Output the [x, y] coordinate of the center of the cell containing the given text.  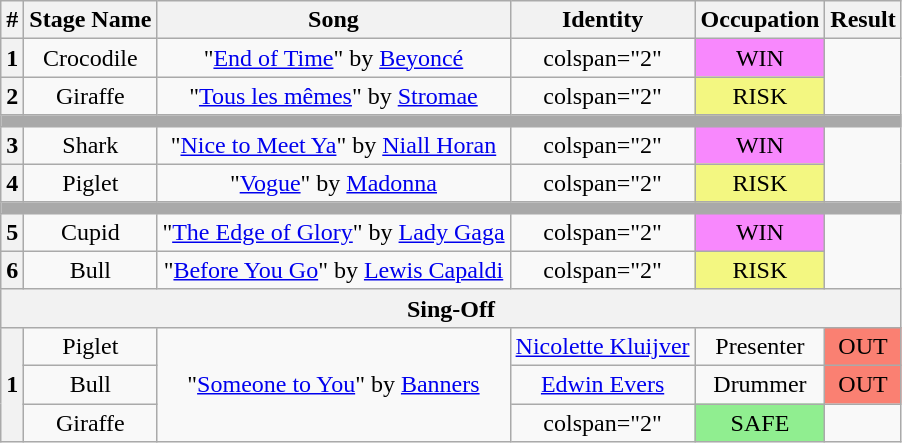
6 [12, 270]
"Vogue" by Madonna [334, 183]
Drummer [760, 384]
Occupation [760, 20]
"Before You Go" by Lewis Capaldi [334, 270]
Song [334, 20]
3 [12, 145]
# [12, 20]
Sing-Off [451, 308]
5 [12, 232]
"Someone to You" by Banners [334, 384]
SAFE [760, 423]
"End of Time" by Beyoncé [334, 58]
"Tous les mêmes" by Stromae [334, 96]
Shark [90, 145]
"The Edge of Glory" by Lady Gaga [334, 232]
Edwin Evers [602, 384]
Crocodile [90, 58]
Presenter [760, 346]
Cupid [90, 232]
Nicolette Kluijver [602, 346]
Stage Name [90, 20]
Result [863, 20]
"Nice to Meet Ya" by Niall Horan [334, 145]
2 [12, 96]
Identity [602, 20]
4 [12, 183]
